From the cell containing the given text, extract its center point as [x, y] coordinate. 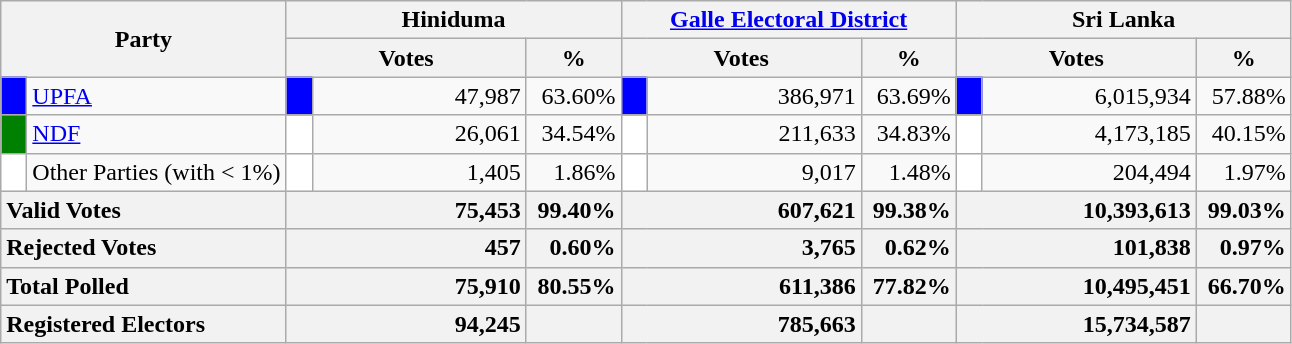
4,173,185 [1089, 134]
26,061 [419, 134]
457 [406, 248]
47,987 [419, 96]
0.97% [1244, 248]
3,765 [741, 248]
UPFA [156, 96]
1.86% [574, 172]
Registered Electors [144, 324]
Total Polled [144, 286]
40.15% [1244, 134]
Valid Votes [144, 210]
1.97% [1244, 172]
94,245 [406, 324]
NDF [156, 134]
34.54% [574, 134]
10,393,613 [1076, 210]
607,621 [741, 210]
63.69% [908, 96]
611,386 [741, 286]
Other Parties (with < 1%) [156, 172]
Rejected Votes [144, 248]
99.38% [908, 210]
101,838 [1076, 248]
99.40% [574, 210]
75,453 [406, 210]
0.62% [908, 248]
Sri Lanka [1124, 20]
Party [144, 39]
0.60% [574, 248]
1.48% [908, 172]
1,405 [419, 172]
99.03% [1244, 210]
386,971 [754, 96]
63.60% [574, 96]
15,734,587 [1076, 324]
785,663 [741, 324]
Galle Electoral District [788, 20]
57.88% [1244, 96]
Hiniduma [454, 20]
204,494 [1089, 172]
10,495,451 [1076, 286]
211,633 [754, 134]
80.55% [574, 286]
77.82% [908, 286]
9,017 [754, 172]
6,015,934 [1089, 96]
34.83% [908, 134]
66.70% [1244, 286]
75,910 [406, 286]
